Return the (x, y) coordinate for the center point of the cell that contains the specified text.  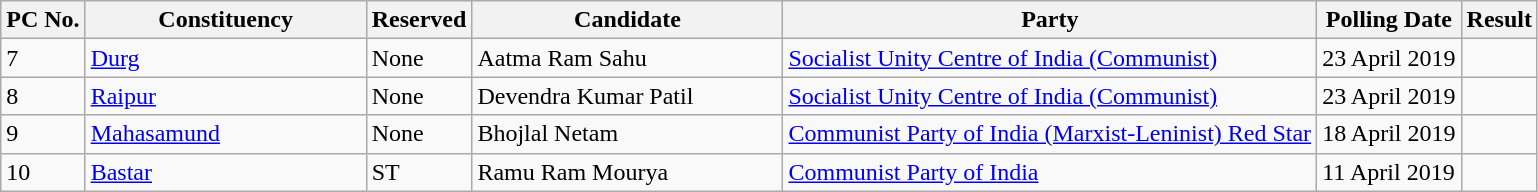
Bhojlal Netam (628, 134)
8 (43, 96)
18 April 2019 (1389, 134)
10 (43, 172)
PC No. (43, 20)
Result (1499, 20)
Bastar (226, 172)
Durg (226, 58)
Aatma Ram Sahu (628, 58)
ST (419, 172)
Raipur (226, 96)
Polling Date (1389, 20)
Communist Party of India (1050, 172)
Party (1050, 20)
7 (43, 58)
9 (43, 134)
Ramu Ram Mourya (628, 172)
Constituency (226, 20)
Mahasamund (226, 134)
Reserved (419, 20)
Devendra Kumar Patil (628, 96)
Communist Party of India (Marxist-Leninist) Red Star (1050, 134)
Candidate (628, 20)
11 April 2019 (1389, 172)
